Locate the cell with the specified text and output its [X, Y] center coordinate. 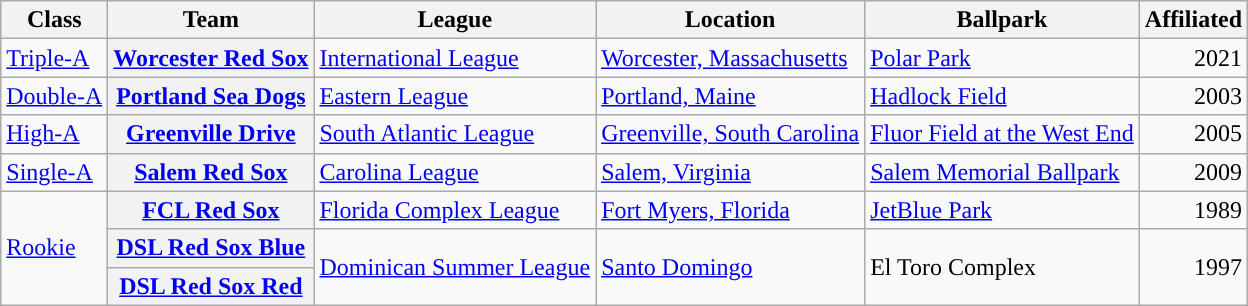
High-A [54, 134]
JetBlue Park [1002, 210]
Portland Sea Dogs [211, 96]
Fluor Field at the West End [1002, 134]
2005 [1193, 134]
2009 [1193, 172]
FCL Red Sox [211, 210]
Double-A [54, 96]
2003 [1193, 96]
Worcester Red Sox [211, 58]
Carolina League [455, 172]
Dominican Summer League [455, 267]
Team [211, 20]
Salem, Virginia [730, 172]
Rookie [54, 248]
DSL Red Sox Red [211, 286]
1997 [1193, 267]
Polar Park [1002, 58]
Portland, Maine [730, 96]
Worcester, Massachusetts [730, 58]
League [455, 20]
1989 [1193, 210]
Santo Domingo [730, 267]
Location [730, 20]
Ballpark [1002, 20]
Fort Myers, Florida [730, 210]
Salem Memorial Ballpark [1002, 172]
Florida Complex League [455, 210]
2021 [1193, 58]
South Atlantic League [455, 134]
DSL Red Sox Blue [211, 248]
Salem Red Sox [211, 172]
International League [455, 58]
Greenville, South Carolina [730, 134]
Greenville Drive [211, 134]
Class [54, 20]
El Toro Complex [1002, 267]
Affiliated [1193, 20]
Single-A [54, 172]
Eastern League [455, 96]
Hadlock Field [1002, 96]
Triple-A [54, 58]
